Identify which cell holds the provided text, then report its (X, Y) central coordinate. 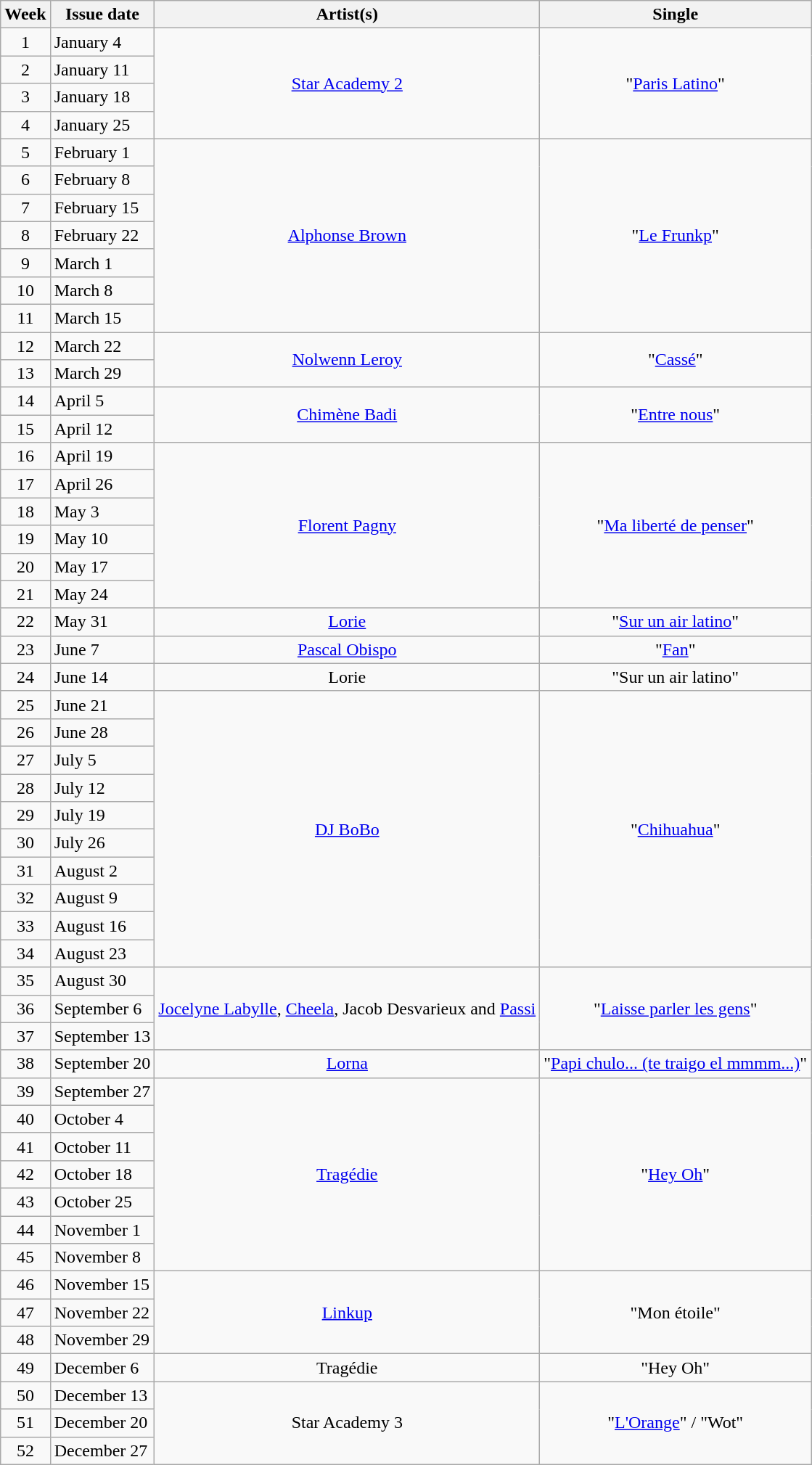
January 25 (102, 125)
September 6 (102, 1009)
January 11 (102, 70)
"L'Orange" / "Wot" (676, 1423)
"Mon étoile" (676, 1313)
May 10 (102, 539)
April 12 (102, 429)
24 (25, 677)
40 (25, 1119)
January 4 (102, 42)
April 5 (102, 401)
Chimène Badi (347, 415)
November 29 (102, 1340)
November 22 (102, 1313)
52 (25, 1450)
June 7 (102, 649)
August 16 (102, 926)
31 (25, 871)
October 4 (102, 1119)
July 5 (102, 760)
"Paris Latino" (676, 83)
"Ma liberté de penser" (676, 525)
"Chihuahua" (676, 829)
May 31 (102, 622)
Lorna (347, 1064)
6 (25, 180)
November 8 (102, 1257)
43 (25, 1202)
9 (25, 263)
11 (25, 318)
32 (25, 898)
10 (25, 290)
Linkup (347, 1313)
October 18 (102, 1174)
42 (25, 1174)
30 (25, 843)
17 (25, 484)
1 (25, 42)
19 (25, 539)
December 6 (102, 1368)
"Papi chulo... (te traigo el mmmm...)" (676, 1064)
39 (25, 1091)
15 (25, 429)
Single (676, 15)
23 (25, 649)
3 (25, 97)
March 15 (102, 318)
July 12 (102, 787)
"Cassé" (676, 360)
December 13 (102, 1395)
Pascal Obispo (347, 649)
April 19 (102, 456)
"Entre nous" (676, 415)
Star Academy 2 (347, 83)
18 (25, 512)
June 14 (102, 677)
27 (25, 760)
"Fan" (676, 649)
February 8 (102, 180)
47 (25, 1313)
Week (25, 15)
Star Academy 3 (347, 1423)
21 (25, 594)
44 (25, 1230)
Jocelyne Labylle, Cheela, Jacob Desvarieux and Passi (347, 1009)
May 3 (102, 512)
14 (25, 401)
"Le Frunkp" (676, 235)
41 (25, 1146)
38 (25, 1064)
June 21 (102, 705)
8 (25, 235)
36 (25, 1009)
46 (25, 1285)
Nolwenn Leroy (347, 360)
49 (25, 1368)
November 15 (102, 1285)
September 27 (102, 1091)
13 (25, 374)
October 11 (102, 1146)
September 13 (102, 1036)
November 1 (102, 1230)
January 18 (102, 97)
12 (25, 346)
February 22 (102, 235)
August 23 (102, 953)
29 (25, 816)
July 19 (102, 816)
Artist(s) (347, 15)
March 8 (102, 290)
August 2 (102, 871)
March 29 (102, 374)
Issue date (102, 15)
45 (25, 1257)
June 28 (102, 732)
4 (25, 125)
July 26 (102, 843)
5 (25, 152)
February 15 (102, 208)
December 27 (102, 1450)
DJ BoBo (347, 829)
25 (25, 705)
22 (25, 622)
35 (25, 981)
Florent Pagny (347, 525)
33 (25, 926)
37 (25, 1036)
April 26 (102, 484)
September 20 (102, 1064)
48 (25, 1340)
December 20 (102, 1423)
Alphonse Brown (347, 235)
March 22 (102, 346)
28 (25, 787)
August 30 (102, 981)
20 (25, 567)
2 (25, 70)
March 1 (102, 263)
August 9 (102, 898)
May 17 (102, 567)
50 (25, 1395)
16 (25, 456)
51 (25, 1423)
"Laisse parler les gens" (676, 1009)
October 25 (102, 1202)
34 (25, 953)
7 (25, 208)
May 24 (102, 594)
26 (25, 732)
February 1 (102, 152)
